Find where the given text appears and provide that cell's center as (x, y) coordinate. 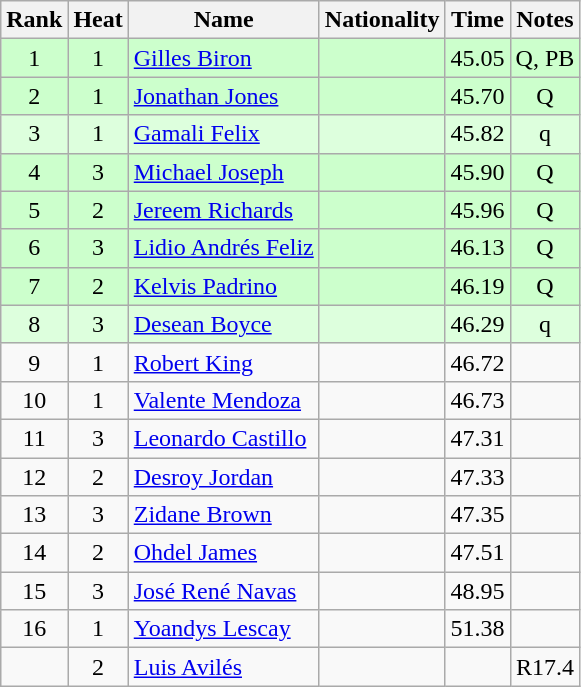
Nationality (382, 20)
7 (34, 286)
Gilles Biron (224, 58)
Q, PB (545, 58)
47.31 (478, 438)
Ohdel James (224, 553)
10 (34, 400)
6 (34, 248)
47.33 (478, 477)
13 (34, 515)
Rank (34, 20)
Desroy Jordan (224, 477)
46.13 (478, 248)
Name (224, 20)
12 (34, 477)
Gamali Felix (224, 134)
46.29 (478, 324)
Jereem Richards (224, 210)
Robert King (224, 362)
Lidio Andrés Feliz (224, 248)
5 (34, 210)
15 (34, 591)
14 (34, 553)
Luis Avilés (224, 667)
8 (34, 324)
46.72 (478, 362)
45.96 (478, 210)
Notes (545, 20)
46.73 (478, 400)
Valente Mendoza (224, 400)
48.95 (478, 591)
Zidane Brown (224, 515)
16 (34, 629)
46.19 (478, 286)
José René Navas (224, 591)
Kelvis Padrino (224, 286)
R17.4 (545, 667)
45.70 (478, 96)
Time (478, 20)
45.05 (478, 58)
47.51 (478, 553)
45.90 (478, 172)
Jonathan Jones (224, 96)
Michael Joseph (224, 172)
Desean Boyce (224, 324)
47.35 (478, 515)
51.38 (478, 629)
Heat (98, 20)
Leonardo Castillo (224, 438)
4 (34, 172)
45.82 (478, 134)
11 (34, 438)
Yoandys Lescay (224, 629)
9 (34, 362)
